Provide the [x, y] coordinate of the cell's center where the given text is located.  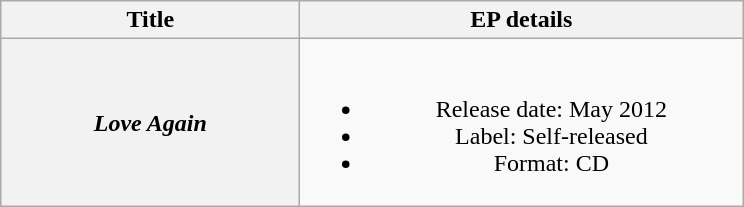
EP details [522, 20]
Love Again [150, 122]
Release date: May 2012Label: Self-releasedFormat: CD [522, 122]
Title [150, 20]
